Detect which cell encompasses the target text, then output its (x, y) center coordinate. 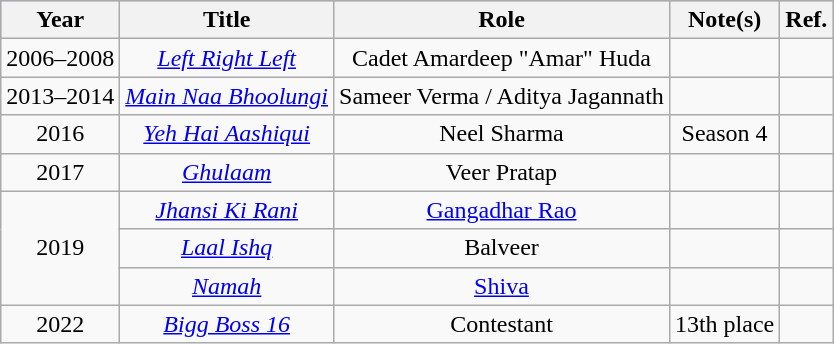
Yeh Hai Aashiqui (227, 134)
Sameer Verma / Aditya Jagannath (502, 96)
2016 (60, 134)
13th place (724, 324)
Year (60, 20)
2013–2014 (60, 96)
Gangadhar Rao (502, 210)
Namah (227, 286)
Contestant (502, 324)
Note(s) (724, 20)
Jhansi Ki Rani (227, 210)
2022 (60, 324)
Laal Ishq (227, 248)
Title (227, 20)
Neel Sharma (502, 134)
Cadet Amardeep "Amar" Huda (502, 58)
Shiva (502, 286)
2019 (60, 248)
Season 4 (724, 134)
Ghulaam (227, 172)
Balveer (502, 248)
2006–2008 (60, 58)
Veer Pratap (502, 172)
Left Right Left (227, 58)
Ref. (806, 20)
2017 (60, 172)
Bigg Boss 16 (227, 324)
Main Naa Bhoolungi (227, 96)
Role (502, 20)
